Locate the cell with the specified text and output its [x, y] center coordinate. 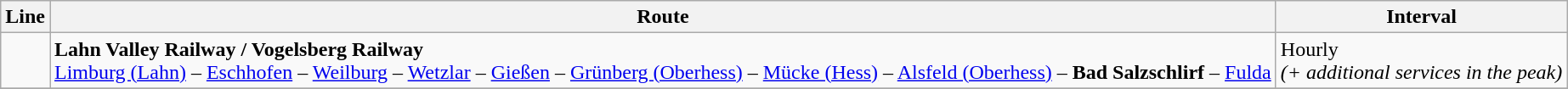
Route [663, 17]
Line [25, 17]
Interval [1421, 17]
Hourly (+ additional services in the peak) [1421, 61]
